Find where the given text appears and provide that cell's center as [x, y] coordinate. 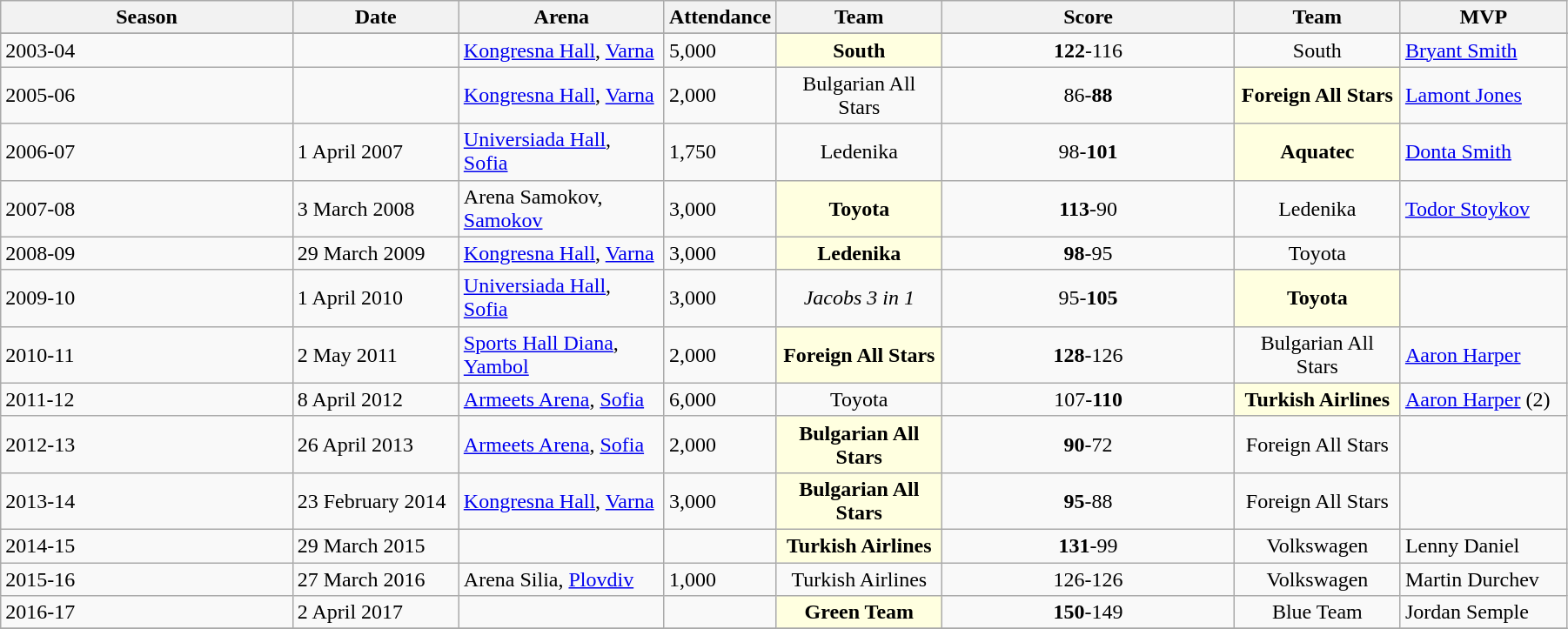
2 April 2017 [376, 612]
Attendance [720, 17]
Aaron Harper [1483, 355]
113-90 [1089, 209]
Bryant Smith [1483, 50]
23 February 2014 [376, 501]
8 April 2012 [376, 399]
95-105 [1089, 298]
98-95 [1089, 253]
2005-06 [146, 96]
Arena Silia, Plovdiv [561, 579]
Aquatec [1317, 151]
2003-04 [146, 50]
Aaron Harper (2) [1483, 399]
27 March 2016 [376, 579]
2012-13 [146, 444]
Jordan Semple [1483, 612]
2014-15 [146, 545]
2007-08 [146, 209]
2016-17 [146, 612]
2006-07 [146, 151]
29 March 2009 [376, 253]
2 May 2011 [376, 355]
2010-11 [146, 355]
122-116 [1089, 50]
95-88 [1089, 501]
26 April 2013 [376, 444]
3 March 2008 [376, 209]
90-72 [1089, 444]
131-99 [1089, 545]
98-101 [1089, 151]
Arena Samokov, Samokov [561, 209]
1,750 [720, 151]
2013-14 [146, 501]
Lamont Jones [1483, 96]
1 April 2007 [376, 151]
86-88 [1089, 96]
5,000 [720, 50]
MVP [1483, 17]
126-126 [1089, 579]
29 March 2015 [376, 545]
Todor Stoykov [1483, 209]
6,000 [720, 399]
1,000 [720, 579]
Season [146, 17]
Sports Hall Diana, Yambol [561, 355]
107-110 [1089, 399]
2009-10 [146, 298]
2011-12 [146, 399]
Martin Durchev [1483, 579]
2008-09 [146, 253]
Score [1089, 17]
Blue Team [1317, 612]
150-149 [1089, 612]
Jacobs 3 in 1 [860, 298]
Lenny Daniel [1483, 545]
Arena [561, 17]
2015-16 [146, 579]
Date [376, 17]
128-126 [1089, 355]
Donta Smith [1483, 151]
1 April 2010 [376, 298]
Green Team [860, 612]
